Search for the cell housing the specified text and yield its [x, y] center coordinate. 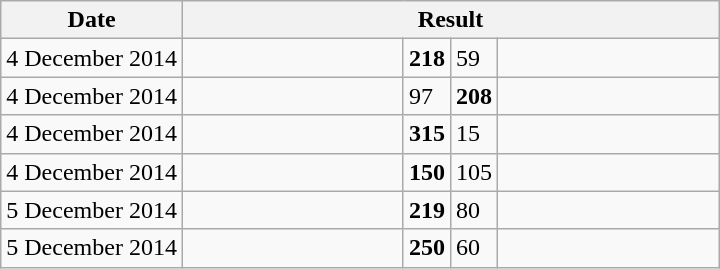
Date [92, 20]
Result [450, 20]
80 [474, 210]
315 [426, 134]
250 [426, 248]
208 [474, 96]
218 [426, 58]
60 [474, 248]
105 [474, 172]
97 [426, 96]
219 [426, 210]
59 [474, 58]
150 [426, 172]
15 [474, 134]
